For the text-containing cell, return its midpoint in [x, y] coordinate format. 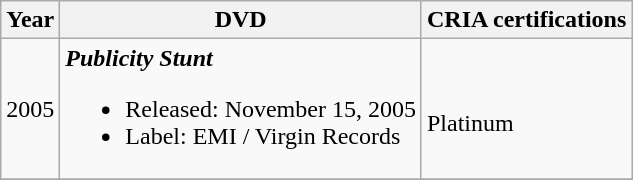
Year [30, 20]
Platinum [526, 109]
CRIA certifications [526, 20]
Publicity StuntReleased: November 15, 2005Label: EMI / Virgin Records [241, 109]
DVD [241, 20]
2005 [30, 109]
